Provide the [x, y] coordinate of the cell's center where the given text is located.  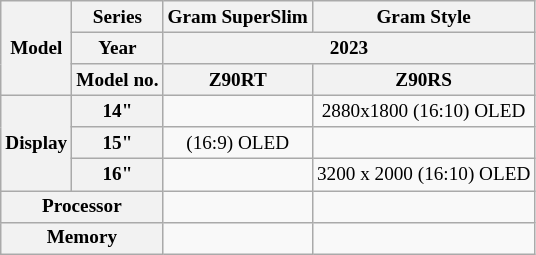
3200 x 2000 (16:10) OLED [423, 175]
Model no. [118, 80]
Year [118, 48]
Gram SuperSlim [238, 17]
Z90RT [238, 80]
Memory [82, 238]
(16:9) OLED [238, 143]
14" [118, 111]
Gram Style [423, 17]
15" [118, 143]
Z90RS [423, 80]
2880x1800 (16:10) OLED [423, 111]
2023 [349, 48]
Model [36, 48]
Processor [82, 206]
16" [118, 175]
Series [118, 17]
Display [36, 142]
